Detect which cell encompasses the target text, then output its (X, Y) center coordinate. 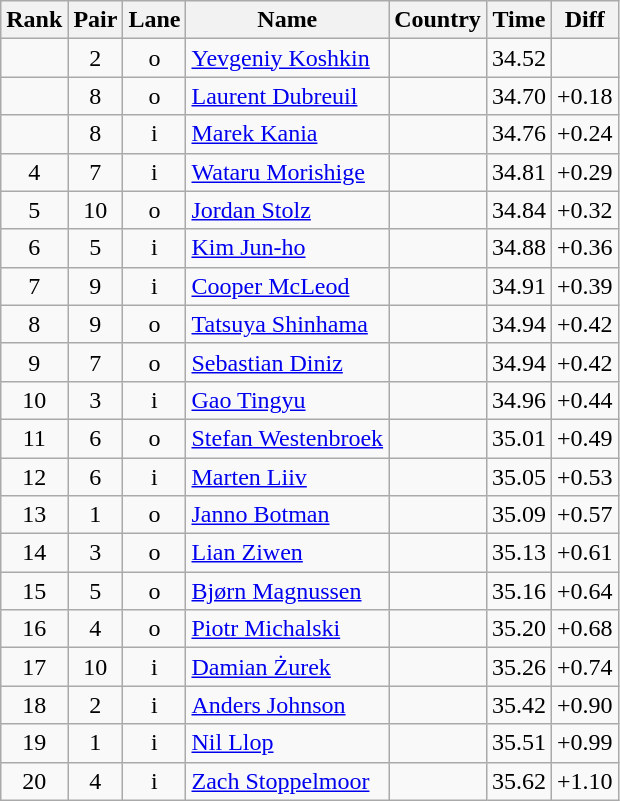
+0.29 (584, 172)
+0.36 (584, 248)
Time (518, 20)
Lian Ziwen (288, 553)
34.70 (518, 96)
Cooper McLeod (288, 286)
17 (34, 667)
Nil Llop (288, 743)
Marek Kania (288, 134)
Diff (584, 20)
Anders Johnson (288, 705)
Stefan Westenbroek (288, 438)
34.76 (518, 134)
35.09 (518, 515)
Name (288, 20)
34.91 (518, 286)
20 (34, 781)
Pair (96, 20)
19 (34, 743)
35.16 (518, 591)
+1.10 (584, 781)
+0.99 (584, 743)
Kim Jun-ho (288, 248)
13 (34, 515)
Marten Liiv (288, 477)
Damian Żurek (288, 667)
35.01 (518, 438)
Tatsuya Shinhama (288, 324)
Jordan Stolz (288, 210)
35.13 (518, 553)
34.84 (518, 210)
+0.32 (584, 210)
+0.61 (584, 553)
35.05 (518, 477)
34.52 (518, 58)
11 (34, 438)
35.62 (518, 781)
35.20 (518, 629)
Country (438, 20)
12 (34, 477)
15 (34, 591)
Zach Stoppelmoor (288, 781)
Janno Botman (288, 515)
+0.53 (584, 477)
Piotr Michalski (288, 629)
35.42 (518, 705)
Bjørn Magnussen (288, 591)
+0.90 (584, 705)
Laurent Dubreuil (288, 96)
+0.44 (584, 400)
+0.64 (584, 591)
35.26 (518, 667)
+0.68 (584, 629)
+0.49 (584, 438)
16 (34, 629)
34.81 (518, 172)
+0.74 (584, 667)
+0.24 (584, 134)
Sebastian Diniz (288, 362)
Yevgeniy Koshkin (288, 58)
34.88 (518, 248)
Wataru Morishige (288, 172)
34.96 (518, 400)
+0.18 (584, 96)
Lane (154, 20)
+0.57 (584, 515)
Rank (34, 20)
18 (34, 705)
+0.39 (584, 286)
35.51 (518, 743)
14 (34, 553)
Gao Tingyu (288, 400)
